Pinpoint the cell where the given text exists, returning its (x, y) midpoint coordinate. 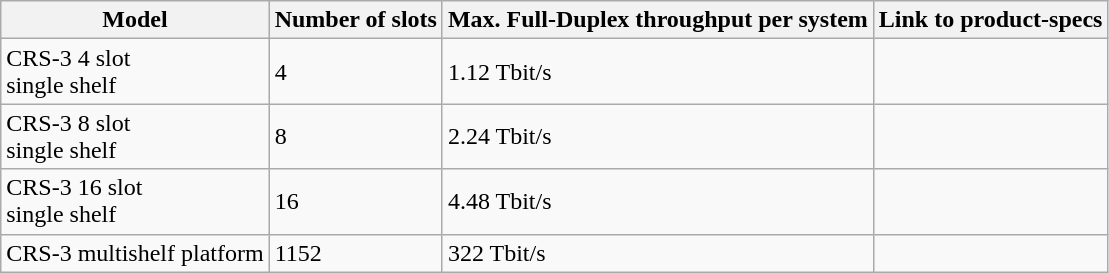
2.24 Tbit/s (658, 136)
CRS-3 4 slotsingle shelf (135, 72)
16 (356, 202)
1.12 Tbit/s (658, 72)
Model (135, 20)
Number of slots (356, 20)
CRS-3 16 slotsingle shelf (135, 202)
Link to product-specs (990, 20)
CRS-3 8 slotsingle shelf (135, 136)
8 (356, 136)
1152 (356, 253)
4 (356, 72)
Max. Full-Duplex throughput per system (658, 20)
4.48 Tbit/s (658, 202)
322 Tbit/s (658, 253)
CRS-3 multishelf platform (135, 253)
